Return the (X, Y) coordinate for the center point of the cell that contains the specified text.  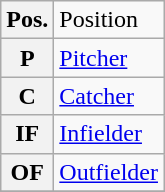
Position (109, 20)
Pos. (28, 20)
Catcher (109, 96)
Outfielder (109, 172)
OF (28, 172)
Infielder (109, 134)
C (28, 96)
IF (28, 134)
Pitcher (109, 58)
P (28, 58)
